Extract the [X, Y] coordinate from the center of the cell holding the provided text.  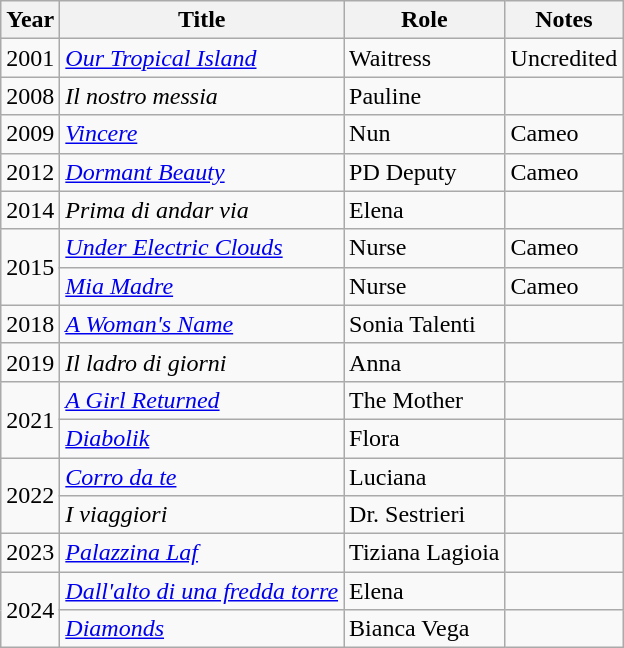
I viaggiori [202, 515]
2023 [30, 553]
Our Tropical Island [202, 58]
Sonia Talenti [424, 324]
PD Deputy [424, 172]
2012 [30, 172]
Year [30, 20]
Tiziana Lagioia [424, 553]
Uncredited [564, 58]
2018 [30, 324]
Dormant Beauty [202, 172]
Pauline [424, 96]
Il nostro messia [202, 96]
Bianca Vega [424, 629]
2009 [30, 134]
Il ladro di giorni [202, 362]
Role [424, 20]
Waitress [424, 58]
Notes [564, 20]
Mia Madre [202, 286]
Dr. Sestrieri [424, 515]
2008 [30, 96]
Prima di andar via [202, 210]
Palazzina Laf [202, 553]
Corro da te [202, 477]
Under Electric Clouds [202, 248]
2015 [30, 267]
2024 [30, 610]
2021 [30, 419]
Vincere [202, 134]
2001 [30, 58]
The Mother [424, 400]
2014 [30, 210]
Flora [424, 438]
Diabolik [202, 438]
Anna [424, 362]
A Woman's Name [202, 324]
Title [202, 20]
A Girl Returned [202, 400]
2019 [30, 362]
Diamonds [202, 629]
Dall'alto di una fredda torre [202, 591]
Nun [424, 134]
Luciana [424, 477]
2022 [30, 496]
